Extract the [x, y] coordinate from the center of the cell holding the provided text.  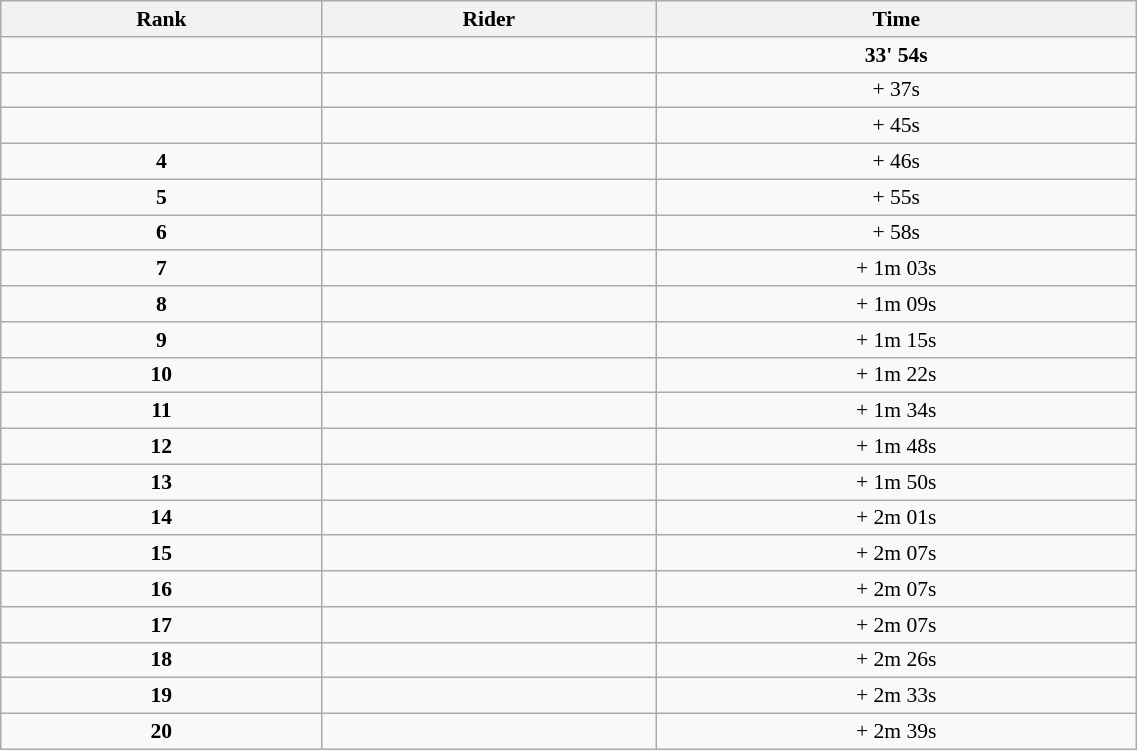
13 [162, 482]
+ 1m 03s [896, 269]
+ 1m 15s [896, 340]
+ 1m 22s [896, 375]
20 [162, 732]
+ 1m 48s [896, 447]
19 [162, 696]
11 [162, 411]
15 [162, 554]
Rank [162, 19]
4 [162, 162]
+ 55s [896, 197]
+ 2m 33s [896, 696]
+ 2m 01s [896, 518]
14 [162, 518]
+ 37s [896, 90]
33' 54s [896, 55]
9 [162, 340]
6 [162, 233]
+ 46s [896, 162]
Time [896, 19]
+ 1m 09s [896, 304]
+ 2m 39s [896, 732]
+ 1m 34s [896, 411]
17 [162, 625]
+ 1m 50s [896, 482]
+ 45s [896, 126]
10 [162, 375]
12 [162, 447]
+ 58s [896, 233]
+ 2m 26s [896, 660]
7 [162, 269]
5 [162, 197]
18 [162, 660]
16 [162, 589]
Rider [489, 19]
8 [162, 304]
